Locate the cell with the specified text and output its [x, y] center coordinate. 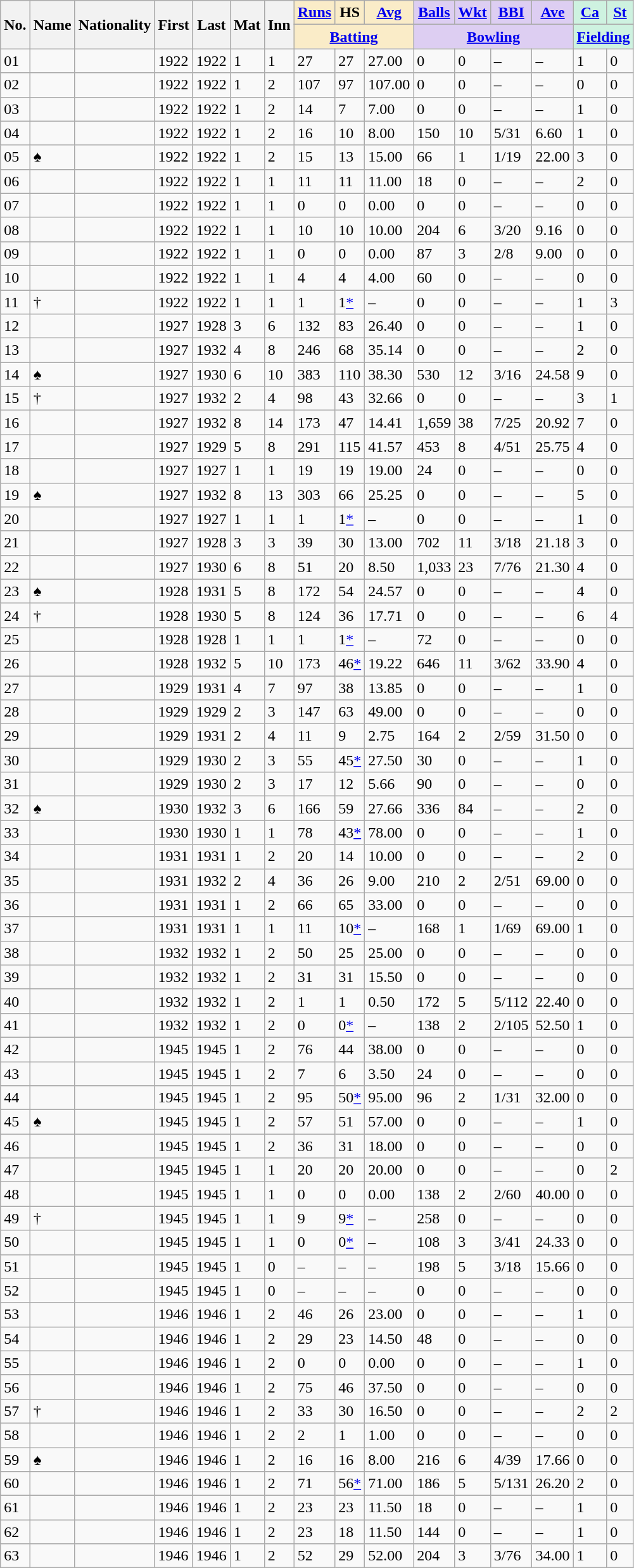
20.92 [552, 423]
198 [434, 1266]
26.20 [552, 1484]
164 [434, 736]
25.25 [389, 495]
53 [15, 1315]
Bowling [493, 37]
15.50 [389, 977]
16.50 [389, 1411]
34.00 [552, 1556]
90 [434, 784]
58 [15, 1435]
22 [15, 567]
34 [15, 857]
Fielding [603, 37]
2/51 [511, 881]
2/8 [511, 253]
95 [314, 1098]
144 [434, 1532]
150 [434, 133]
5/112 [511, 1001]
49.00 [389, 712]
166 [314, 808]
530 [434, 374]
168 [434, 929]
27.00 [389, 61]
2/60 [511, 1194]
383 [314, 374]
18.00 [389, 1146]
216 [434, 1459]
52.50 [552, 1025]
13.85 [389, 687]
3/16 [511, 374]
10* [350, 929]
Last [212, 25]
35.14 [389, 350]
01 [15, 61]
84 [472, 808]
Balls [434, 13]
3/62 [511, 663]
7/76 [511, 567]
65 [350, 905]
32 [15, 808]
5/31 [511, 133]
9.16 [552, 229]
4/51 [511, 447]
3/20 [511, 229]
110 [350, 374]
45 [15, 1122]
2/105 [511, 1025]
2.75 [389, 736]
3/76 [511, 1556]
31.50 [552, 736]
HS [350, 13]
646 [434, 663]
Nationality [115, 25]
19.22 [389, 663]
124 [314, 615]
13.00 [389, 543]
75 [314, 1387]
2/59 [511, 736]
14.50 [389, 1339]
St [620, 13]
35 [15, 881]
33.90 [552, 663]
37 [15, 929]
8.50 [389, 567]
4.00 [389, 277]
3/41 [511, 1242]
78 [314, 832]
3.50 [389, 1074]
7/25 [511, 423]
5/131 [511, 1484]
07 [15, 205]
258 [434, 1218]
40.00 [552, 1194]
7.00 [389, 109]
246 [314, 350]
28 [15, 712]
56 [15, 1387]
115 [350, 447]
06 [15, 181]
15.66 [552, 1266]
1.00 [389, 1435]
56* [350, 1484]
336 [434, 808]
08 [15, 229]
46* [350, 663]
1,659 [434, 423]
43* [350, 832]
78.00 [389, 832]
68 [350, 350]
61 [15, 1508]
First [174, 25]
02 [15, 85]
22.40 [552, 1001]
71.00 [389, 1484]
41 [15, 1025]
210 [434, 881]
Avg [389, 13]
453 [434, 447]
20.00 [389, 1170]
Ave [552, 13]
5.66 [389, 784]
71 [314, 1484]
6.60 [552, 133]
Wkt [472, 13]
32.00 [552, 1098]
57.00 [389, 1122]
1,033 [434, 567]
Mat [247, 25]
Batting [353, 37]
303 [314, 495]
09 [15, 253]
05 [15, 157]
83 [350, 326]
107 [314, 85]
17.66 [552, 1459]
4/39 [511, 1459]
50* [350, 1098]
27.66 [389, 808]
19.00 [389, 471]
72 [434, 639]
No. [15, 25]
52.00 [389, 1556]
03 [15, 109]
291 [314, 447]
0.50 [389, 1001]
04 [15, 133]
23.00 [389, 1315]
24.58 [552, 374]
25.75 [552, 447]
76 [314, 1049]
17.71 [389, 615]
Inn [279, 25]
186 [434, 1484]
27.50 [389, 760]
62 [15, 1532]
1/19 [511, 157]
132 [314, 326]
24.57 [389, 591]
11.00 [389, 181]
49 [15, 1218]
15.00 [389, 157]
BBI [511, 13]
22.00 [552, 157]
25.00 [389, 953]
38.00 [389, 1049]
Name [52, 25]
14.41 [389, 423]
40 [15, 1001]
702 [434, 543]
26.40 [389, 326]
41.57 [389, 447]
108 [434, 1242]
87 [434, 253]
Runs [314, 13]
9* [350, 1218]
1/69 [511, 929]
42 [15, 1049]
33.00 [389, 905]
38.30 [389, 374]
147 [314, 712]
21.18 [552, 543]
21 [15, 543]
21.30 [552, 567]
32.66 [389, 398]
96 [434, 1098]
95.00 [389, 1098]
107.00 [389, 85]
37.50 [389, 1387]
24.33 [552, 1242]
Ca [590, 13]
1/31 [511, 1098]
98 [314, 398]
45* [350, 760]
